Find where the given text appears and provide that cell's center as [X, Y] coordinate. 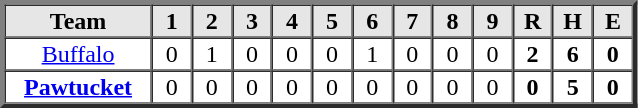
7 [412, 20]
Pawtucket [78, 86]
Buffalo [78, 54]
Team [78, 20]
R [533, 20]
8 [452, 20]
3 [252, 20]
4 [292, 20]
H [573, 20]
9 [492, 20]
E [613, 20]
